Search for the cell housing the specified text and yield its [X, Y] center coordinate. 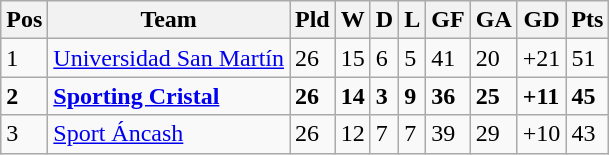
41 [448, 58]
L [412, 20]
D [384, 20]
15 [352, 58]
14 [352, 96]
45 [588, 96]
GF [448, 20]
20 [494, 58]
Team [169, 20]
+11 [542, 96]
Pts [588, 20]
Sporting Cristal [169, 96]
+21 [542, 58]
43 [588, 134]
36 [448, 96]
W [352, 20]
Sport Áncash [169, 134]
Universidad San Martín [169, 58]
29 [494, 134]
51 [588, 58]
Pld [313, 20]
GA [494, 20]
25 [494, 96]
39 [448, 134]
6 [384, 58]
9 [412, 96]
Pos [24, 20]
1 [24, 58]
2 [24, 96]
5 [412, 58]
GD [542, 20]
+10 [542, 134]
12 [352, 134]
